Detect which cell encompasses the target text, then output its [x, y] center coordinate. 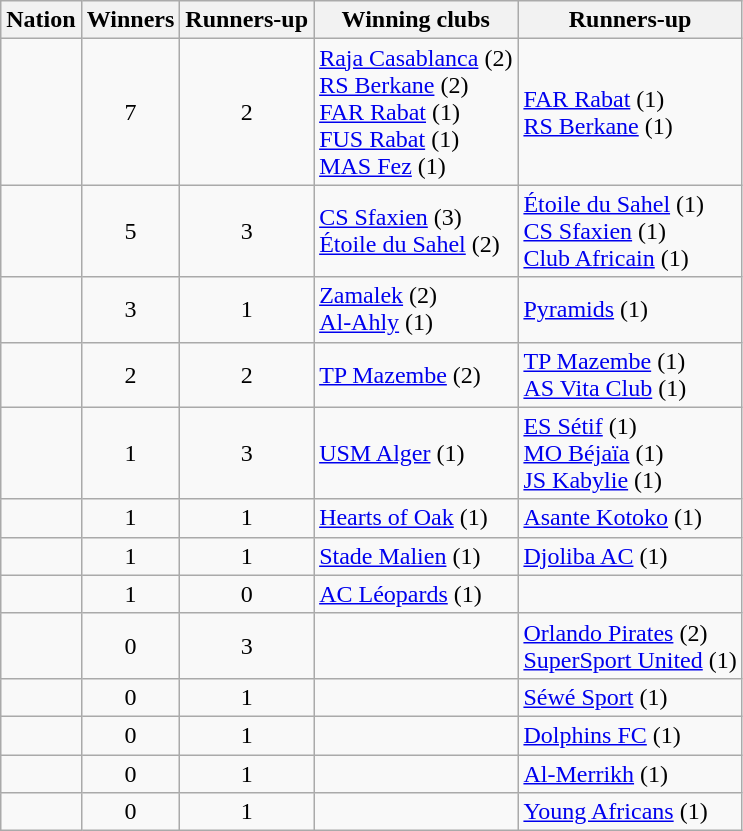
5 [130, 231]
FAR Rabat (1)RS Berkane (1) [630, 112]
Étoile du Sahel (1)CS Sfaxien (1)Club Africain (1) [630, 231]
Winning clubs [416, 20]
Djoliba AC (1) [630, 556]
CS Sfaxien (3)Étoile du Sahel (2) [416, 231]
Dolphins FC (1) [630, 735]
Zamalek (2)Al-Ahly (1) [416, 310]
Asante Kotoko (1) [630, 518]
Nation [41, 20]
Hearts of Oak (1) [416, 518]
Al-Merrikh (1) [630, 773]
TP Mazembe (1)AS Vita Club (1) [630, 374]
7 [130, 112]
Raja Casablanca (2) RS Berkane (2) FAR Rabat (1)FUS Rabat (1)MAS Fez (1) [416, 112]
Young Africans (1) [630, 812]
Stade Malien (1) [416, 556]
Winners [130, 20]
AC Léopards (1) [416, 594]
Orlando Pirates (2)SuperSport United (1) [630, 646]
TP Mazembe (2) [416, 374]
USM Alger (1) [416, 453]
Séwé Sport (1) [630, 697]
ES Sétif (1)MO Béjaïa (1)JS Kabylie (1) [630, 453]
Pyramids (1) [630, 310]
